Identify which cell holds the provided text, then report its [x, y] central coordinate. 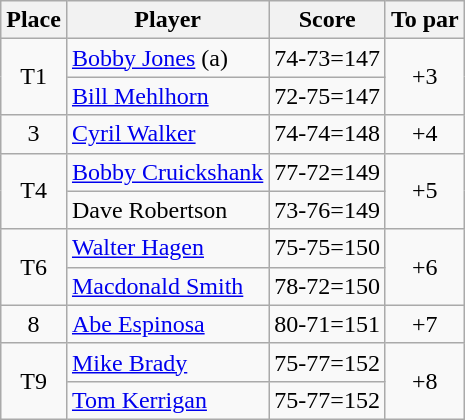
+4 [424, 134]
Walter Hagen [167, 248]
+6 [424, 267]
Dave Robertson [167, 210]
Tom Kerrigan [167, 400]
80-71=151 [328, 324]
To par [424, 20]
Bill Mehlhorn [167, 96]
78-72=150 [328, 286]
74-73=147 [328, 58]
3 [34, 134]
T1 [34, 77]
8 [34, 324]
T9 [34, 381]
73-76=149 [328, 210]
74-74=148 [328, 134]
75-75=150 [328, 248]
Bobby Cruickshank [167, 172]
Abe Espinosa [167, 324]
Player [167, 20]
+8 [424, 381]
77-72=149 [328, 172]
T6 [34, 267]
Macdonald Smith [167, 286]
72-75=147 [328, 96]
Place [34, 20]
+7 [424, 324]
Score [328, 20]
+3 [424, 77]
Bobby Jones (a) [167, 58]
Mike Brady [167, 362]
T4 [34, 191]
Cyril Walker [167, 134]
+5 [424, 191]
